Return [X, Y] of the center of cell containing provided text 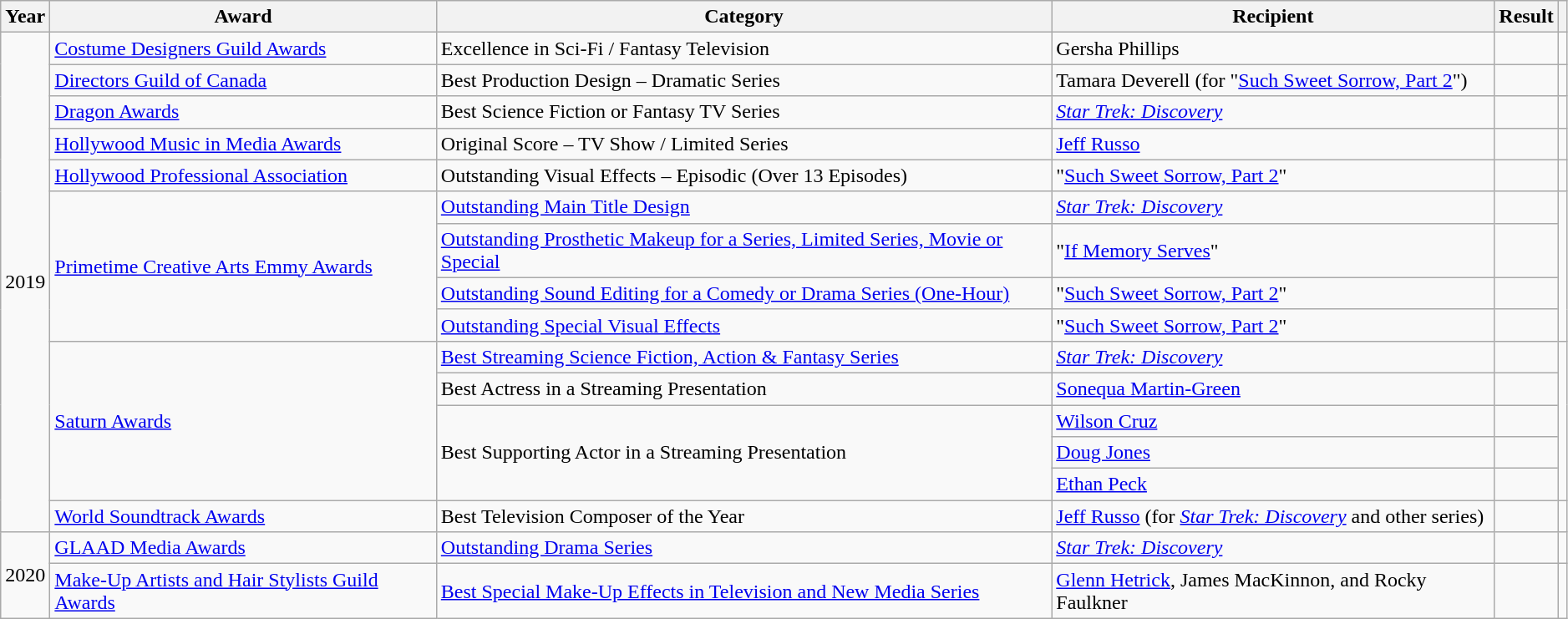
Doug Jones [1273, 453]
Jeff Russo [1273, 144]
Hollywood Professional Association [243, 175]
Costume Designers Guild Awards [243, 48]
Award [243, 17]
Best Television Composer of the Year [743, 516]
Best Supporting Actor in a Streaming Presentation [743, 452]
Best Actress in a Streaming Presentation [743, 388]
Original Score – TV Show / Limited Series [743, 144]
Excellence in Sci-Fi / Fantasy Television [743, 48]
Tamara Deverell (for "Such Sweet Sorrow, Part 2") [1273, 80]
Outstanding Special Visual Effects [743, 325]
2020 [25, 575]
Dragon Awards [243, 112]
Ethan Peck [1273, 485]
Glenn Hetrick, James MacKinnon, and Rocky Faulkner [1273, 591]
Jeff Russo (for Star Trek: Discovery and other series) [1273, 516]
Year [25, 17]
Outstanding Main Title Design [743, 207]
Saturn Awards [243, 420]
Best Production Design – Dramatic Series [743, 80]
GLAAD Media Awards [243, 548]
Outstanding Visual Effects – Episodic (Over 13 Episodes) [743, 175]
2019 [25, 282]
Category [743, 17]
Result [1526, 17]
Recipient [1273, 17]
Sonequa Martin-Green [1273, 388]
Make-Up Artists and Hair Stylists Guild Awards [243, 591]
Best Science Fiction or Fantasy TV Series [743, 112]
Outstanding Prosthetic Makeup for a Series, Limited Series, Movie or Special [743, 251]
Best Streaming Science Fiction, Action & Fantasy Series [743, 357]
Primetime Creative Arts Emmy Awards [243, 266]
Outstanding Drama Series [743, 548]
Gersha Phillips [1273, 48]
Wilson Cruz [1273, 420]
Best Special Make-Up Effects in Television and New Media Series [743, 591]
"If Memory Serves" [1273, 251]
Directors Guild of Canada [243, 80]
Hollywood Music in Media Awards [243, 144]
Outstanding Sound Editing for a Comedy or Drama Series (One-Hour) [743, 293]
World Soundtrack Awards [243, 516]
